For the text-containing cell, return its midpoint in [X, Y] coordinate format. 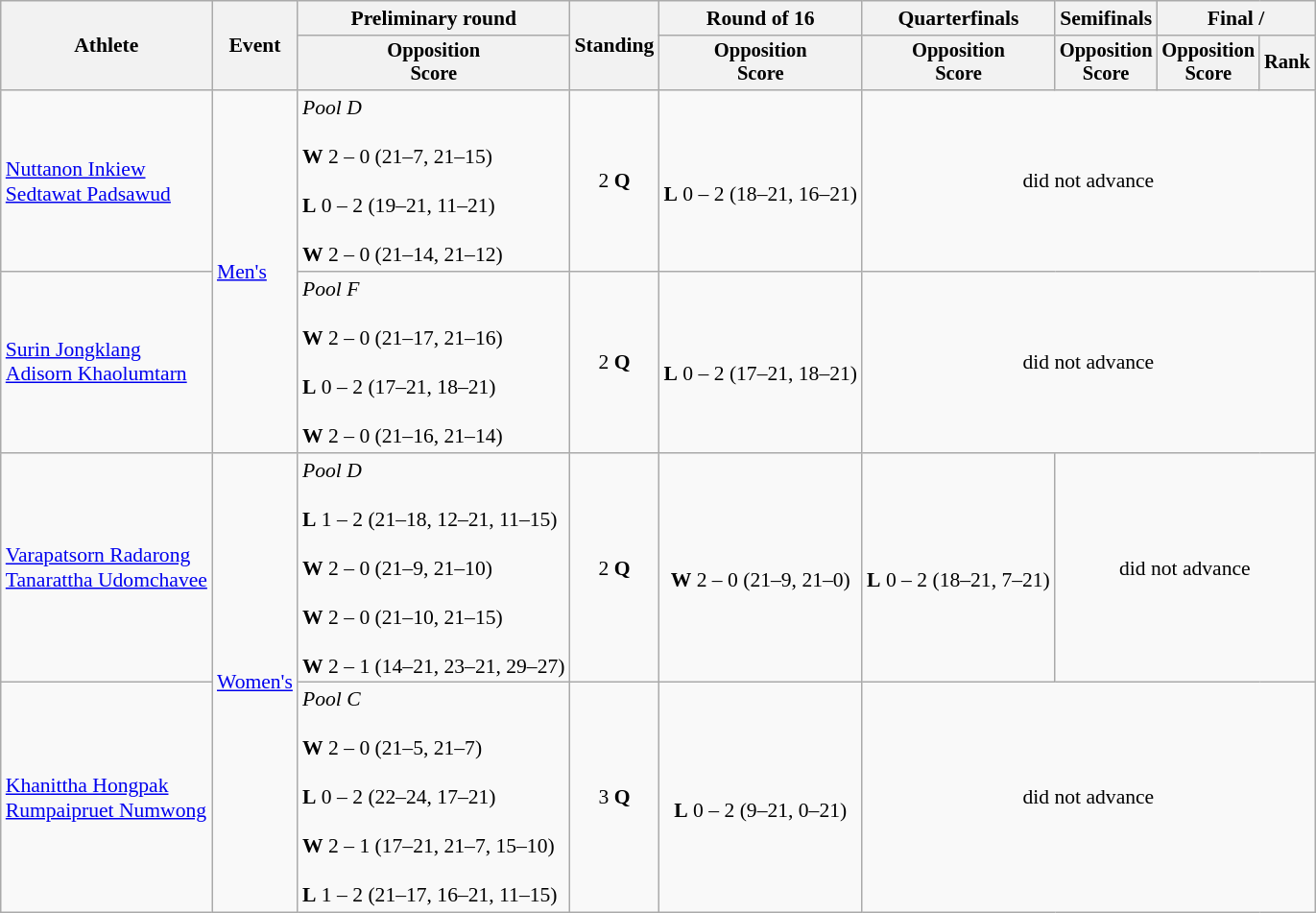
Men's [255, 271]
Varapatsorn RadarongTanarattha Udomchavee [107, 568]
L 0 – 2 (17–21, 18–21) [760, 363]
Pool F W 2 – 0 (21–17, 21–16) L 0 – 2 (17–21, 18–21) W 2 – 0 (21–16, 21–14) [434, 363]
Nuttanon InkiewSedtawat Padsawud [107, 180]
Round of 16 [760, 18]
Standing [614, 46]
Khanittha HongpakRumpaipruet Numwong [107, 798]
Quarterfinals [958, 18]
Pool DW 2 – 0 (21–7, 21–15) L 0 – 2 (19–21, 11–21) W 2 – 0 (21–14, 21–12) [434, 180]
Pool D L 1 – 2 (21–18, 12–21, 11–15) W 2 – 0 (21–9, 21–10) W 2 – 0 (21–10, 21–15) W 2 – 1 (14–21, 23–21, 29–27) [434, 568]
Semifinals [1106, 18]
3 Q [614, 798]
Rank [1287, 63]
Pool CW 2 – 0 (21–5, 21–7) L 0 – 2 (22–24, 17–21) W 2 – 1 (17–21, 21–7, 15–10) L 1 – 2 (21–17, 16–21, 11–15) [434, 798]
W 2 – 0 (21–9, 21–0) [760, 568]
Women's [255, 684]
Athlete [107, 46]
L 0 – 2 (18–21, 7–21) [958, 568]
Surin JongklangAdisorn Khaolumtarn [107, 363]
L 0 – 2 (18–21, 16–21) [760, 180]
Event [255, 46]
Preliminary round [434, 18]
L 0 – 2 (9–21, 0–21) [760, 798]
Final / [1235, 18]
